Detect which cell encompasses the target text, then output its [x, y] center coordinate. 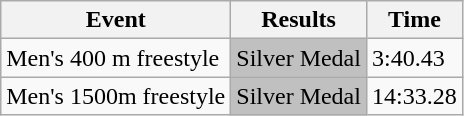
Men's 400 m freestyle [116, 58]
Event [116, 20]
14:33.28 [414, 96]
Results [299, 20]
3:40.43 [414, 58]
Time [414, 20]
Men's 1500m freestyle [116, 96]
